Pinpoint the cell where the given text exists, returning its [x, y] midpoint coordinate. 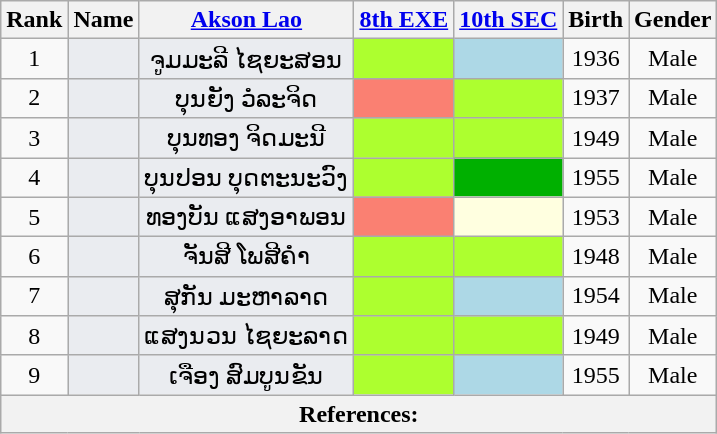
Akson Lao [246, 20]
4 [34, 178]
Rank [34, 20]
ແສງນວນ ໄຊຍະລາດ [246, 336]
ຈູມມະລີ ໄຊຍະສອນ [246, 59]
8 [34, 336]
Gender [673, 20]
5 [34, 217]
1953 [596, 217]
1948 [596, 257]
1954 [596, 296]
3 [34, 138]
ບຸນທອງ ຈິດມະນີ [246, 138]
ບຸນປອນ ບຸດຕະນະວົງ [246, 178]
1936 [596, 59]
Birth [596, 20]
7 [34, 296]
10th SEC [508, 20]
1 [34, 59]
ທອງບັນ ແສງອາພອນ [246, 217]
ຈັນສີ ໂພສີຄຳ [246, 257]
2 [34, 98]
9 [34, 375]
ເຈືອງ ສົມບູນຂັນ [246, 375]
8th EXE [404, 20]
ບຸນຍັງ ວໍລະຈິດ [246, 98]
ສຸກັນ ມະຫາລາດ [246, 296]
References: [359, 414]
Name [104, 20]
6 [34, 257]
1937 [596, 98]
